Detect which cell encompasses the target text, then output its (X, Y) center coordinate. 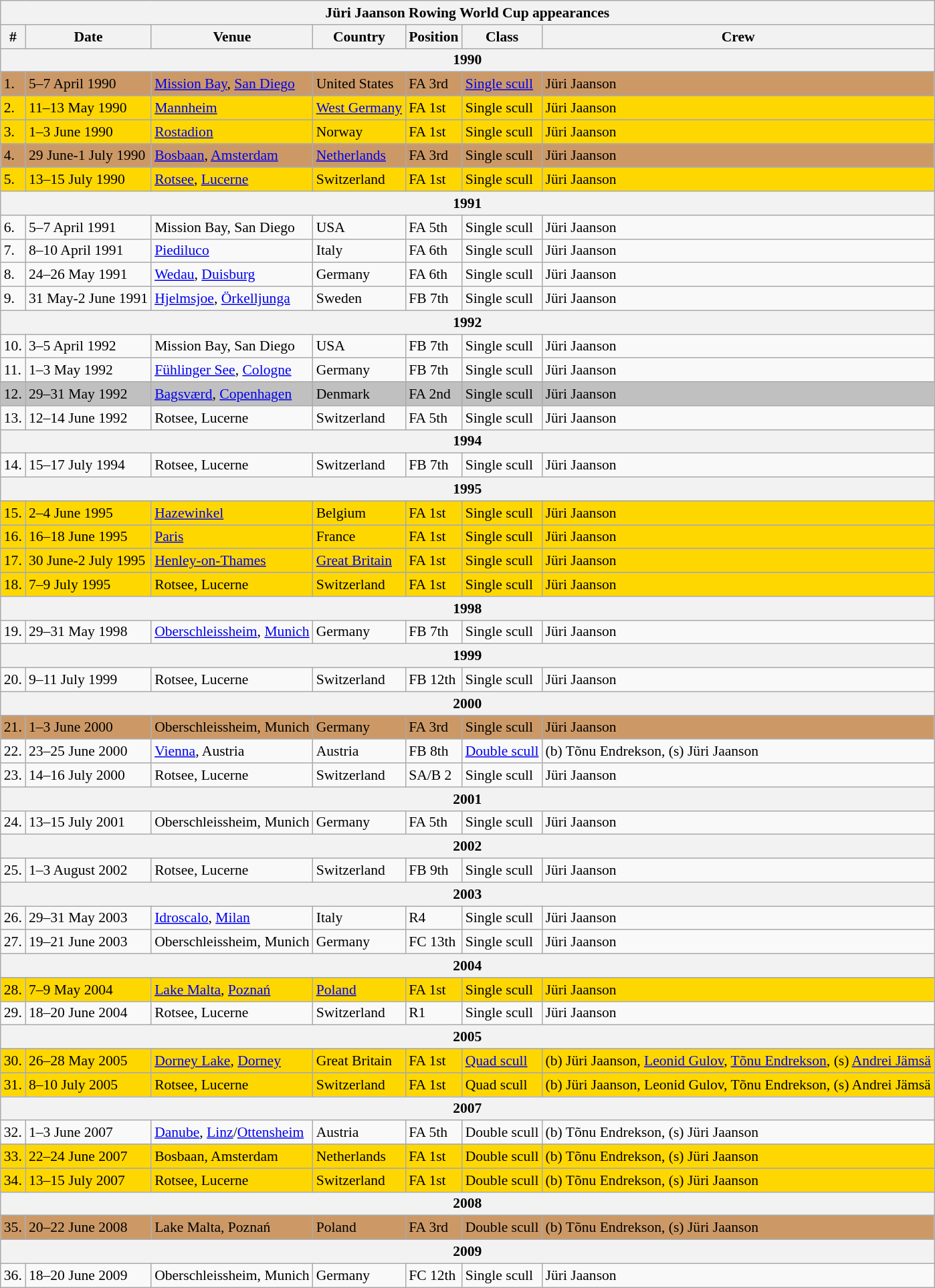
2009 (467, 1252)
13–15 July 1990 (88, 180)
FB 9th (433, 871)
34. (13, 1180)
15. (13, 513)
Class (502, 37)
7–9 July 1995 (88, 584)
FB 12th (433, 680)
16–18 June 1995 (88, 537)
FA 2nd (433, 394)
26. (13, 918)
22. (13, 752)
8. (13, 275)
2004 (467, 966)
24. (13, 823)
19–21 June 2003 (88, 942)
3. (13, 132)
6. (13, 227)
12–14 June 1992 (88, 418)
Vienna, Austria (232, 752)
1992 (467, 322)
Sweden (359, 299)
4. (13, 156)
1–3 June 1990 (88, 132)
1. (13, 84)
13–15 July 2007 (88, 1180)
5. (13, 180)
5–7 April 1990 (88, 84)
Denmark (359, 394)
Date (88, 37)
24–26 May 1991 (88, 275)
29. (13, 1013)
2–4 June 1995 (88, 513)
Rostadion (232, 132)
Country (359, 37)
23–25 June 2000 (88, 752)
2008 (467, 1204)
1990 (467, 60)
Venue (232, 37)
7. (13, 251)
1–3 August 2002 (88, 871)
31 May-2 June 1991 (88, 299)
30 June-2 July 1995 (88, 561)
29–31 May 1998 (88, 632)
Hazewinkel (232, 513)
13. (13, 418)
35. (13, 1228)
Norway (359, 132)
22–24 June 2007 (88, 1156)
Paris (232, 537)
2. (13, 108)
10. (13, 346)
8–10 July 2005 (88, 1085)
Mannheim (232, 108)
5–7 April 1991 (88, 227)
Bagsværd, Copenhagen (232, 394)
France (359, 537)
1–3 May 1992 (88, 370)
Jüri Jaanson Rowing World Cup appearances (467, 13)
28. (13, 990)
R1 (433, 1013)
Hjelmsjoe, Örkelljunga (232, 299)
1–3 June 2007 (88, 1133)
17. (13, 561)
31. (13, 1085)
33. (13, 1156)
13–15 July 2001 (88, 823)
14–16 July 2000 (88, 775)
West Germany (359, 108)
SA/B 2 (433, 775)
36. (13, 1275)
20. (13, 680)
15–17 July 1994 (88, 465)
2007 (467, 1109)
11. (13, 370)
27. (13, 942)
FC 12th (433, 1275)
29–31 May 1992 (88, 394)
Piediluco (232, 251)
FC 13th (433, 942)
21. (13, 728)
Fühlinger See, Cologne (232, 370)
16. (13, 537)
3–5 April 1992 (88, 346)
Position (433, 37)
14. (13, 465)
25. (13, 871)
1–3 June 2000 (88, 728)
1994 (467, 441)
1999 (467, 656)
2000 (467, 704)
23. (13, 775)
# (13, 37)
29–31 May 2003 (88, 918)
2003 (467, 894)
Danube, Linz/Ottensheim (232, 1133)
1995 (467, 490)
18. (13, 584)
26–28 May 2005 (88, 1061)
19. (13, 632)
9. (13, 299)
20–22 June 2008 (88, 1228)
29 June-1 July 1990 (88, 156)
R4 (433, 918)
2001 (467, 799)
30. (13, 1061)
Belgium (359, 513)
12. (13, 394)
Crew (738, 37)
1991 (467, 203)
2005 (467, 1037)
18–20 June 2004 (88, 1013)
32. (13, 1133)
United States (359, 84)
Wedau, Duisburg (232, 275)
18–20 June 2009 (88, 1275)
FB 8th (433, 752)
Idroscalo, Milan (232, 918)
2002 (467, 847)
Henley-on-Thames (232, 561)
1998 (467, 609)
11–13 May 1990 (88, 108)
8–10 April 1991 (88, 251)
Dorney Lake, Dorney (232, 1061)
9–11 July 1999 (88, 680)
7–9 May 2004 (88, 990)
